Return [x, y] of the center of cell containing provided text 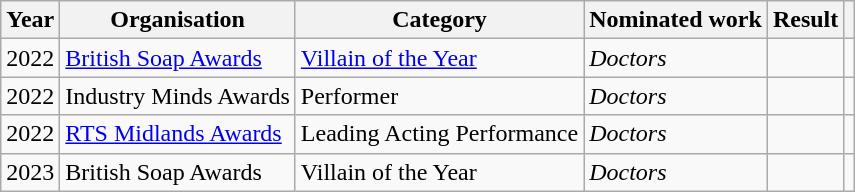
Leading Acting Performance [439, 134]
Category [439, 20]
Result [805, 20]
Industry Minds Awards [178, 96]
2023 [30, 172]
Year [30, 20]
RTS Midlands Awards [178, 134]
Organisation [178, 20]
Performer [439, 96]
Nominated work [676, 20]
